Locate the cell with the specified text and output its [x, y] center coordinate. 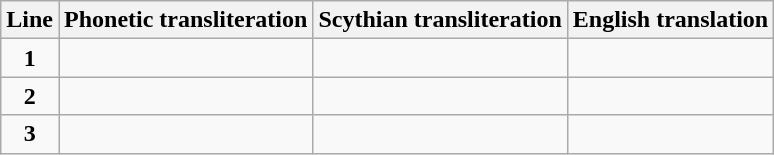
Line [30, 20]
2 [30, 96]
English translation [670, 20]
3 [30, 134]
1 [30, 58]
Phonetic transliteration [185, 20]
Scythian transliteration [440, 20]
